Return the [X, Y] coordinate for the center point of the cell that contains the specified text.  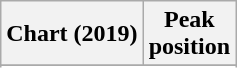
Peakposition [189, 34]
Chart (2019) [72, 34]
